From the cell containing the given text, extract its center point as (x, y) coordinate. 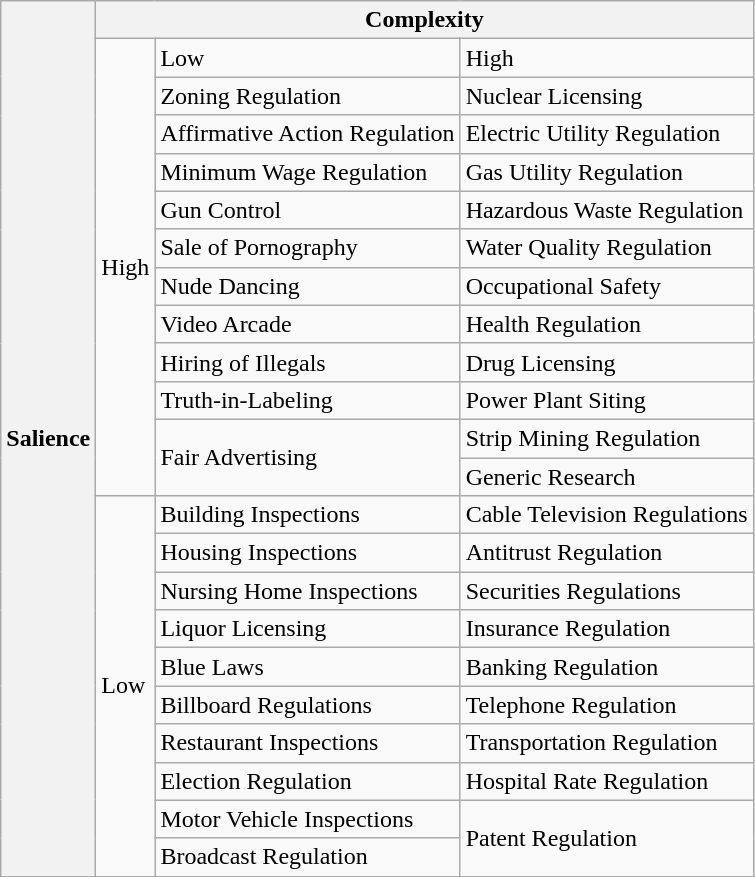
Nude Dancing (308, 286)
Water Quality Regulation (606, 248)
Truth-in-Labeling (308, 400)
Electric Utility Regulation (606, 134)
Blue Laws (308, 667)
Strip Mining Regulation (606, 438)
Restaurant Inspections (308, 743)
Telephone Regulation (606, 705)
Power Plant Siting (606, 400)
Fair Advertising (308, 457)
Gun Control (308, 210)
Election Regulation (308, 781)
Hazardous Waste Regulation (606, 210)
Generic Research (606, 477)
Billboard Regulations (308, 705)
Transportation Regulation (606, 743)
Complexity (424, 20)
Hiring of Illegals (308, 362)
Nuclear Licensing (606, 96)
Video Arcade (308, 324)
Insurance Regulation (606, 629)
Banking Regulation (606, 667)
Securities Regulations (606, 591)
Housing Inspections (308, 553)
Liquor Licensing (308, 629)
Building Inspections (308, 515)
Cable Television Regulations (606, 515)
Occupational Safety (606, 286)
Drug Licensing (606, 362)
Patent Regulation (606, 838)
Hospital Rate Regulation (606, 781)
Gas Utility Regulation (606, 172)
Affirmative Action Regulation (308, 134)
Sale of Pornography (308, 248)
Nursing Home Inspections (308, 591)
Health Regulation (606, 324)
Salience (48, 438)
Zoning Regulation (308, 96)
Motor Vehicle Inspections (308, 819)
Antitrust Regulation (606, 553)
Broadcast Regulation (308, 857)
Minimum Wage Regulation (308, 172)
